Find where the given text appears and provide that cell's center as [x, y] coordinate. 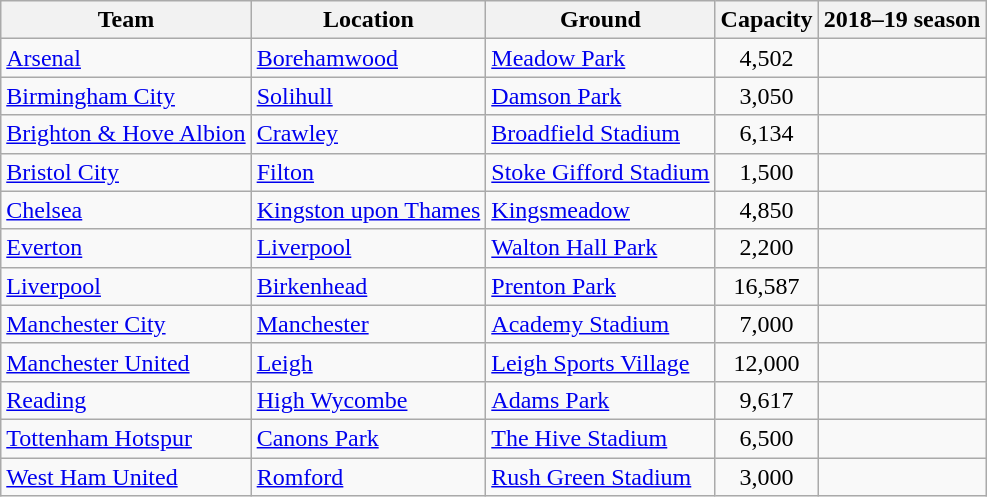
3,000 [766, 477]
Bristol City [126, 172]
9,617 [766, 400]
2,200 [766, 248]
6,500 [766, 438]
Adams Park [600, 400]
Meadow Park [600, 58]
Everton [126, 248]
Prenton Park [600, 286]
Borehamwood [368, 58]
Rush Green Stadium [600, 477]
Tottenham Hotspur [126, 438]
Arsenal [126, 58]
Ground [600, 20]
16,587 [766, 286]
Reading [126, 400]
Canons Park [368, 438]
Kingsmeadow [600, 210]
Leigh [368, 362]
Romford [368, 477]
Birkenhead [368, 286]
Stoke Gifford Stadium [600, 172]
Crawley [368, 134]
4,850 [766, 210]
Team [126, 20]
3,050 [766, 96]
The Hive Stadium [600, 438]
Leigh Sports Village [600, 362]
Capacity [766, 20]
Damson Park [600, 96]
Manchester City [126, 324]
Birmingham City [126, 96]
12,000 [766, 362]
Brighton & Hove Albion [126, 134]
Filton [368, 172]
4,502 [766, 58]
Manchester [368, 324]
West Ham United [126, 477]
Walton Hall Park [600, 248]
High Wycombe [368, 400]
Kingston upon Thames [368, 210]
Academy Stadium [600, 324]
Chelsea [126, 210]
Manchester United [126, 362]
1,500 [766, 172]
Solihull [368, 96]
7,000 [766, 324]
Broadfield Stadium [600, 134]
2018–19 season [902, 20]
Location [368, 20]
6,134 [766, 134]
